Identify which cell holds the provided text, then report its (X, Y) central coordinate. 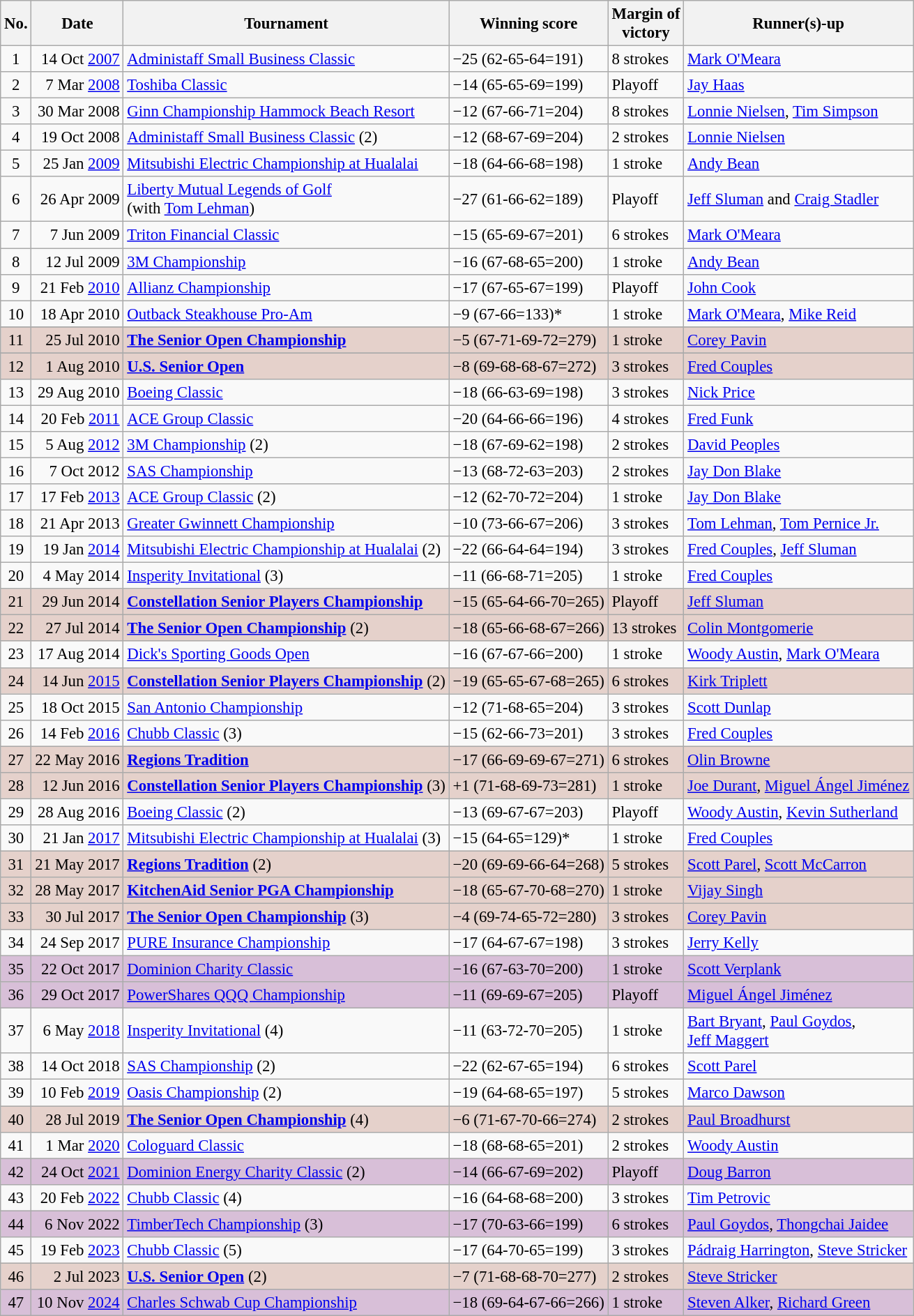
18 (16, 524)
41 (16, 1145)
40 (16, 1119)
Margin ofvictory (646, 24)
Steven Alker, Richard Green (799, 1303)
45 (16, 1250)
29 Oct 2017 (77, 995)
Winning score (528, 24)
Kirk Triplett (799, 681)
−15 (62-66-73=201) (528, 733)
23 (16, 655)
Liberty Mutual Legends of Golf(with Tom Lehman) (286, 199)
6 May 2018 (77, 1031)
4 May 2014 (77, 576)
−16 (67-68-65=200) (528, 262)
Administaff Small Business Classic (2) (286, 137)
12 (16, 366)
43 (16, 1197)
25 (16, 707)
Tom Lehman, Tom Pernice Jr. (799, 524)
10 Feb 2019 (77, 1093)
−18 (66-63-69=198) (528, 393)
−17 (67-65-67=199) (528, 287)
Woody Austin, Mark O'Meara (799, 655)
+1 (71-68-69-73=281) (528, 786)
The Senior Open Championship (3) (286, 917)
Scott Parel, Scott McCarron (799, 864)
Boeing Classic (2) (286, 812)
ACE Group Classic (2) (286, 497)
−7 (71-68-68-70=277) (528, 1276)
Allianz Championship (286, 287)
San Antonio Championship (286, 707)
26 (16, 733)
5 (16, 164)
10 (16, 314)
−10 (73-66-67=206) (528, 524)
17 Aug 2014 (77, 655)
−13 (68-72-63=203) (528, 471)
David Peoples (799, 445)
7 Mar 2008 (77, 85)
Jay Haas (799, 85)
SAS Championship (2) (286, 1066)
29 (16, 812)
20 Feb 2011 (77, 418)
Joe Durant, Miguel Ángel Jiménez (799, 786)
Constellation Senior Players Championship (2) (286, 681)
2 Jul 2023 (77, 1276)
30 Mar 2008 (77, 112)
Pádraig Harrington, Steve Stricker (799, 1250)
Insperity Invitational (3) (286, 576)
−8 (69-68-68-67=272) (528, 366)
−18 (65-67-70-68=270) (528, 891)
24 (16, 681)
21 (16, 602)
1 (16, 59)
44 (16, 1224)
−5 (67-71-69-72=279) (528, 340)
Marco Dawson (799, 1093)
Date (77, 24)
Mitsubishi Electric Championship at Hualalai (2) (286, 550)
Cologuard Classic (286, 1145)
−16 (67-67-66=200) (528, 655)
Triton Financial Classic (286, 235)
33 (16, 917)
Lonnie Nielsen (799, 137)
14 Oct 2007 (77, 59)
34 (16, 943)
47 (16, 1303)
−11 (63-72-70=205) (528, 1031)
−18 (65-66-68-67=266) (528, 628)
7 Oct 2012 (77, 471)
42 (16, 1172)
Fred Couples, Jeff Sluman (799, 550)
19 Feb 2023 (77, 1250)
12 Jul 2009 (77, 262)
Mitsubishi Electric Championship at Hualalai (286, 164)
28 May 2017 (77, 891)
22 Oct 2017 (77, 969)
22 (16, 628)
16 (16, 471)
TimberTech Championship (3) (286, 1224)
The Senior Open Championship (2) (286, 628)
38 (16, 1066)
Oasis Championship (2) (286, 1093)
Bart Bryant, Paul Goydos, Jeff Maggert (799, 1031)
No. (16, 24)
−22 (66-64-64=194) (528, 550)
22 May 2016 (77, 759)
−18 (68-68-65=201) (528, 1145)
Woody Austin (799, 1145)
Insperity Invitational (4) (286, 1031)
Jerry Kelly (799, 943)
−15 (64-65=129)* (528, 838)
−16 (64-68-68=200) (528, 1197)
14 Oct 2018 (77, 1066)
−14 (66-67-69=202) (528, 1172)
−9 (67-66=133)* (528, 314)
−20 (64-66-66=196) (528, 418)
−4 (69-74-65-72=280) (528, 917)
Fred Funk (799, 418)
−25 (62-65-64=191) (528, 59)
Jeff Sluman (799, 602)
−17 (70-63-66=199) (528, 1224)
35 (16, 969)
−11 (69-69-67=205) (528, 995)
12 Jun 2016 (77, 786)
24 Oct 2021 (77, 1172)
24 Sep 2017 (77, 943)
Olin Browne (799, 759)
25 Jan 2009 (77, 164)
−12 (71-68-65=204) (528, 707)
Chubb Classic (3) (286, 733)
21 May 2017 (77, 864)
14 Feb 2016 (77, 733)
Scott Dunlap (799, 707)
11 (16, 340)
Greater Gwinnett Championship (286, 524)
27 Jul 2014 (77, 628)
29 Aug 2010 (77, 393)
Dominion Energy Charity Classic (2) (286, 1172)
−14 (65-65-69=199) (528, 85)
Constellation Senior Players Championship (286, 602)
John Cook (799, 287)
5 Aug 2012 (77, 445)
Administaff Small Business Classic (286, 59)
−27 (61-66-62=189) (528, 199)
Lonnie Nielsen, Tim Simpson (799, 112)
Chubb Classic (4) (286, 1197)
3M Championship (2) (286, 445)
18 Oct 2015 (77, 707)
46 (16, 1276)
Steve Stricker (799, 1276)
10 Nov 2024 (77, 1303)
PowerShares QQQ Championship (286, 995)
Regions Tradition (286, 759)
19 Jan 2014 (77, 550)
Scott Parel (799, 1066)
27 (16, 759)
28 (16, 786)
−15 (65-69-67=201) (528, 235)
4 strokes (646, 418)
14 Jun 2015 (77, 681)
Chubb Classic (5) (286, 1250)
SAS Championship (286, 471)
25 Jul 2010 (77, 340)
17 (16, 497)
2 (16, 85)
Doug Barron (799, 1172)
32 (16, 891)
30 (16, 838)
−15 (65-64-66-70=265) (528, 602)
Dominion Charity Classic (286, 969)
−18 (69-64-67-66=266) (528, 1303)
Tim Petrovic (799, 1197)
8 (16, 262)
−20 (69-69-66-64=268) (528, 864)
Colin Montgomerie (799, 628)
13 (16, 393)
20 (16, 576)
Constellation Senior Players Championship (3) (286, 786)
−6 (71-67-70-66=274) (528, 1119)
3M Championship (286, 262)
Mitsubishi Electric Championship at Hualalai (3) (286, 838)
−13 (69-67-67=203) (528, 812)
Outback Steakhouse Pro-Am (286, 314)
7 Jun 2009 (77, 235)
14 (16, 418)
13 strokes (646, 628)
−12 (68-67-69=204) (528, 137)
Runner(s)-up (799, 24)
−17 (64-67-67=198) (528, 943)
PURE Insurance Championship (286, 943)
KitchenAid Senior PGA Championship (286, 891)
Regions Tradition (2) (286, 864)
−18 (64-66-68=198) (528, 164)
28 Aug 2016 (77, 812)
Tournament (286, 24)
17 Feb 2013 (77, 497)
18 Apr 2010 (77, 314)
39 (16, 1093)
−12 (62-70-72=204) (528, 497)
U.S. Senior Open (286, 366)
−19 (64-68-65=197) (528, 1093)
21 Jan 2017 (77, 838)
21 Apr 2013 (77, 524)
The Senior Open Championship (4) (286, 1119)
Ginn Championship Hammock Beach Resort (286, 112)
−18 (67-69-62=198) (528, 445)
Nick Price (799, 393)
−22 (62-67-65=194) (528, 1066)
1 Mar 2020 (77, 1145)
Boeing Classic (286, 393)
19 (16, 550)
3 (16, 112)
U.S. Senior Open (2) (286, 1276)
Miguel Ángel Jiménez (799, 995)
Dick's Sporting Goods Open (286, 655)
15 (16, 445)
Scott Verplank (799, 969)
28 Jul 2019 (77, 1119)
29 Jun 2014 (77, 602)
36 (16, 995)
Toshiba Classic (286, 85)
30 Jul 2017 (77, 917)
Jeff Sluman and Craig Stadler (799, 199)
26 Apr 2009 (77, 199)
37 (16, 1031)
31 (16, 864)
−17 (66-69-69-67=271) (528, 759)
20 Feb 2022 (77, 1197)
Woody Austin, Kevin Sutherland (799, 812)
21 Feb 2010 (77, 287)
Paul Goydos, Thongchai Jaidee (799, 1224)
Charles Schwab Cup Championship (286, 1303)
Mark O'Meara, Mike Reid (799, 314)
7 (16, 235)
−12 (67-66-71=204) (528, 112)
6 (16, 199)
Paul Broadhurst (799, 1119)
−11 (66-68-71=205) (528, 576)
−19 (65-65-67-68=265) (528, 681)
6 Nov 2022 (77, 1224)
−16 (67-63-70=200) (528, 969)
ACE Group Classic (286, 418)
Vijay Singh (799, 891)
4 (16, 137)
1 Aug 2010 (77, 366)
19 Oct 2008 (77, 137)
The Senior Open Championship (286, 340)
−17 (64-70-65=199) (528, 1250)
9 (16, 287)
